Output the (x, y) coordinate of the center of the cell containing the given text.  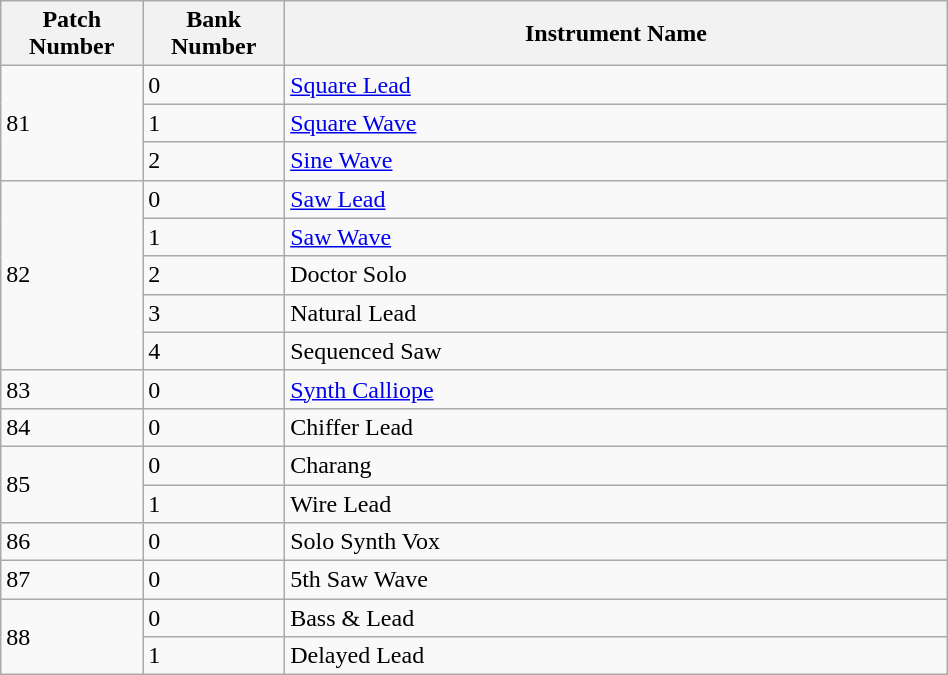
83 (72, 389)
Saw Lead (616, 199)
Sine Wave (616, 161)
Delayed Lead (616, 656)
Wire Lead (616, 503)
84 (72, 427)
81 (72, 123)
Saw Wave (616, 237)
Synth Calliope (616, 389)
5th Saw Wave (616, 580)
Square Lead (616, 85)
86 (72, 542)
Sequenced Saw (616, 351)
Solo Synth Vox (616, 542)
Patch Number (72, 34)
Chiffer Lead (616, 427)
Instrument Name (616, 34)
Bank Number (214, 34)
3 (214, 313)
Doctor Solo (616, 275)
Bass & Lead (616, 618)
82 (72, 275)
Natural Lead (616, 313)
88 (72, 637)
Square Wave (616, 123)
4 (214, 351)
Charang (616, 465)
85 (72, 484)
87 (72, 580)
